Return the [X, Y] coordinate for the center point of the cell that contains the specified text.  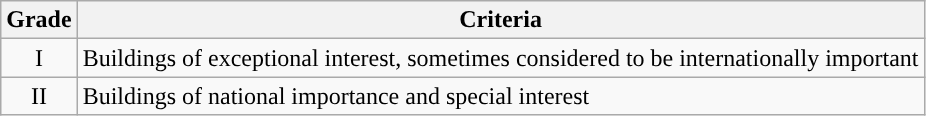
Grade [39, 20]
Criteria [500, 20]
Buildings of exceptional interest, sometimes considered to be internationally important [500, 58]
II [39, 96]
I [39, 58]
Buildings of national importance and special interest [500, 96]
